Pinpoint the cell where the given text exists, returning its [x, y] midpoint coordinate. 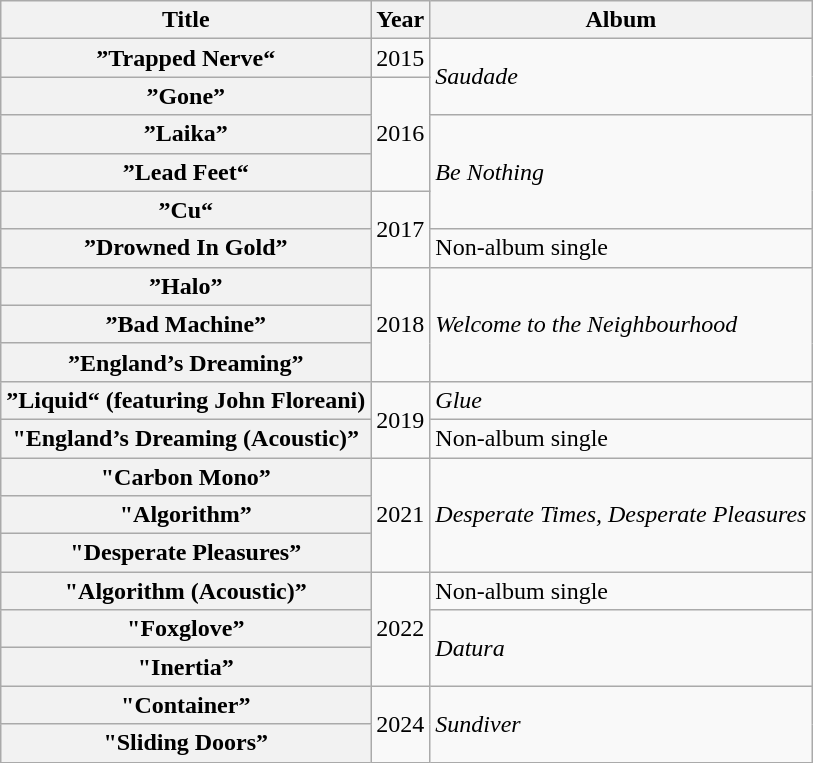
"Foxglove” [186, 629]
Saudade [621, 77]
”Bad Machine” [186, 324]
”Halo” [186, 286]
”Lead Feet“ [186, 172]
2016 [400, 134]
Title [186, 20]
2021 [400, 515]
"Desperate Pleasures” [186, 553]
Year [400, 20]
"Container” [186, 705]
2015 [400, 58]
"England’s Dreaming (Acoustic)” [186, 438]
”Cu“ [186, 210]
"Algorithm (Acoustic)” [186, 591]
"Sliding Doors” [186, 743]
"Carbon Mono” [186, 477]
”Drowned In Gold” [186, 248]
Datura [621, 648]
"Inertia” [186, 667]
”Laika” [186, 134]
Glue [621, 400]
2018 [400, 324]
Welcome to the Neighbourhood [621, 324]
Sundiver [621, 724]
Be Nothing [621, 172]
2024 [400, 724]
Desperate Times, Desperate Pleasures [621, 515]
2022 [400, 629]
”Trapped Nerve“ [186, 58]
Album [621, 20]
”Gone” [186, 96]
"Algorithm” [186, 515]
2019 [400, 419]
2017 [400, 229]
”England’s Dreaming” [186, 362]
”Liquid“ (featuring John Floreani) [186, 400]
